Detect which cell encompasses the target text, then output its [X, Y] center coordinate. 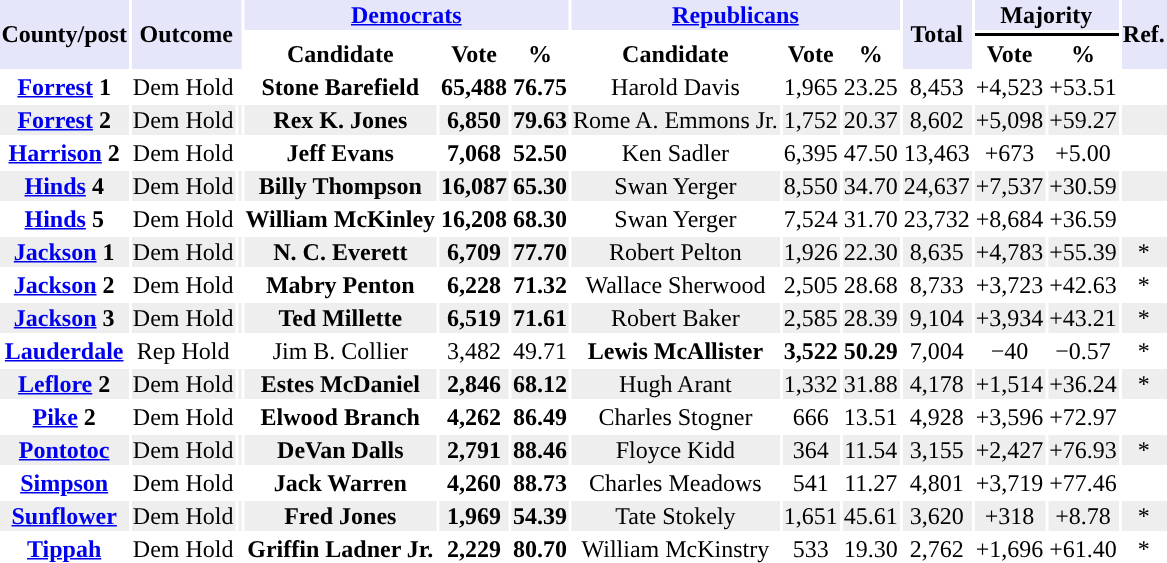
1,969 [474, 516]
+42.63 [1084, 285]
13,463 [936, 153]
+36.24 [1084, 384]
Jackson 2 [64, 285]
Stone Barefield [340, 87]
+3,934 [1010, 318]
76.75 [540, 87]
364 [810, 450]
+59.27 [1084, 120]
23.25 [870, 87]
+318 [1010, 516]
−40 [1010, 351]
+55.39 [1084, 252]
16,087 [474, 186]
4,928 [936, 417]
Pike 2 [64, 417]
1,332 [810, 384]
Robert Pelton [676, 252]
Ken Sadler [676, 153]
Jeff Evans [340, 153]
Hinds 5 [64, 219]
Lauderdale [64, 351]
2,846 [474, 384]
Jackson 1 [64, 252]
+8,684 [1010, 219]
Floyce Kidd [676, 450]
Billy Thompson [340, 186]
8,550 [810, 186]
Forrest 2 [64, 120]
666 [810, 417]
Ted Millette [340, 318]
+3,723 [1010, 285]
Jack Warren [340, 483]
Elwood Branch [340, 417]
+77.46 [1084, 483]
24,637 [936, 186]
7,068 [474, 153]
+43.21 [1084, 318]
22.30 [870, 252]
Total [936, 34]
52.50 [540, 153]
Ref. [1144, 34]
Rome A. Emmons Jr. [676, 120]
31.88 [870, 384]
+4,523 [1010, 87]
47.50 [870, 153]
71.32 [540, 285]
Sunflower [64, 516]
Charles Meadows [676, 483]
7,524 [810, 219]
Forrest 1 [64, 87]
+4,783 [1010, 252]
N. C. Everett [340, 252]
+30.59 [1084, 186]
9,104 [936, 318]
Jackson 3 [64, 318]
3,482 [474, 351]
11.54 [870, 450]
+8.78 [1084, 516]
88.73 [540, 483]
20.37 [870, 120]
Pontotoc [64, 450]
1,752 [810, 120]
1,926 [810, 252]
77.70 [540, 252]
50.29 [870, 351]
16,208 [474, 219]
+673 [1010, 153]
3,155 [936, 450]
6,395 [810, 153]
Democrats [406, 15]
68.12 [540, 384]
−0.57 [1084, 351]
Rep Hold [183, 351]
Rex K. Jones [340, 120]
Robert Baker [676, 318]
4,178 [936, 384]
+76.93 [1084, 450]
23,732 [936, 219]
Harold Davis [676, 87]
11.27 [870, 483]
71.61 [540, 318]
86.49 [540, 417]
34.70 [870, 186]
88.46 [540, 450]
Jim B. Collier [340, 351]
3,522 [810, 351]
6,850 [474, 120]
1,965 [810, 87]
+1,514 [1010, 384]
1,651 [810, 516]
8,453 [936, 87]
Lewis McAllister [676, 351]
County/post [64, 34]
13.51 [870, 417]
Outcome [186, 34]
2,791 [474, 450]
+5.00 [1084, 153]
49.71 [540, 351]
+3,719 [1010, 483]
+72.97 [1084, 417]
6,709 [474, 252]
2,585 [810, 318]
28.39 [870, 318]
65,488 [474, 87]
4,801 [936, 483]
68.30 [540, 219]
Charles Stogner [676, 417]
Simpson [64, 483]
8,602 [936, 120]
+5,098 [1010, 120]
Hugh Arant [676, 384]
+3,596 [1010, 417]
6,228 [474, 285]
+7,537 [1010, 186]
Majority [1046, 15]
541 [810, 483]
Leflore 2 [64, 384]
65.30 [540, 186]
DeVan Dalls [340, 450]
3,620 [936, 516]
+53.51 [1084, 87]
45.61 [870, 516]
Estes McDaniel [340, 384]
7,004 [936, 351]
Tate Stokely [676, 516]
Wallace Sherwood [676, 285]
4,260 [474, 483]
+2,427 [1010, 450]
Fred Jones [340, 516]
Republicans [736, 15]
Harrison 2 [64, 153]
2,505 [810, 285]
31.70 [870, 219]
79.63 [540, 120]
Mabry Penton [340, 285]
54.39 [540, 516]
Hinds 4 [64, 186]
4,262 [474, 417]
8,733 [936, 285]
8,635 [936, 252]
28.68 [870, 285]
William McKinley [340, 219]
+36.59 [1084, 219]
6,519 [474, 318]
